Pinpoint the cell where the given text exists, returning its (x, y) midpoint coordinate. 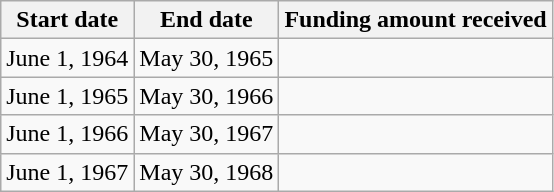
June 1, 1964 (68, 58)
Funding amount received (416, 20)
May 30, 1966 (206, 96)
June 1, 1966 (68, 134)
May 30, 1965 (206, 58)
May 30, 1968 (206, 172)
Start date (68, 20)
May 30, 1967 (206, 134)
June 1, 1965 (68, 96)
End date (206, 20)
June 1, 1967 (68, 172)
